Extract the [X, Y] coordinate from the center of the cell holding the provided text.  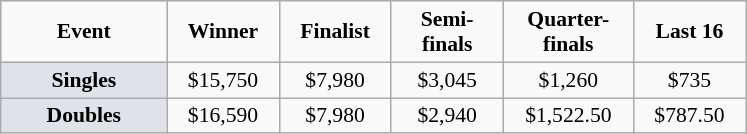
Last 16 [689, 32]
$735 [689, 80]
$787.50 [689, 116]
$16,590 [223, 116]
Singles [84, 80]
Quarter-finals [568, 32]
Finalist [335, 32]
Winner [223, 32]
$1,260 [568, 80]
Event [84, 32]
$3,045 [447, 80]
Semi-finals [447, 32]
$15,750 [223, 80]
Doubles [84, 116]
$2,940 [447, 116]
$1,522.50 [568, 116]
